From the cell containing the given text, extract its center point as (x, y) coordinate. 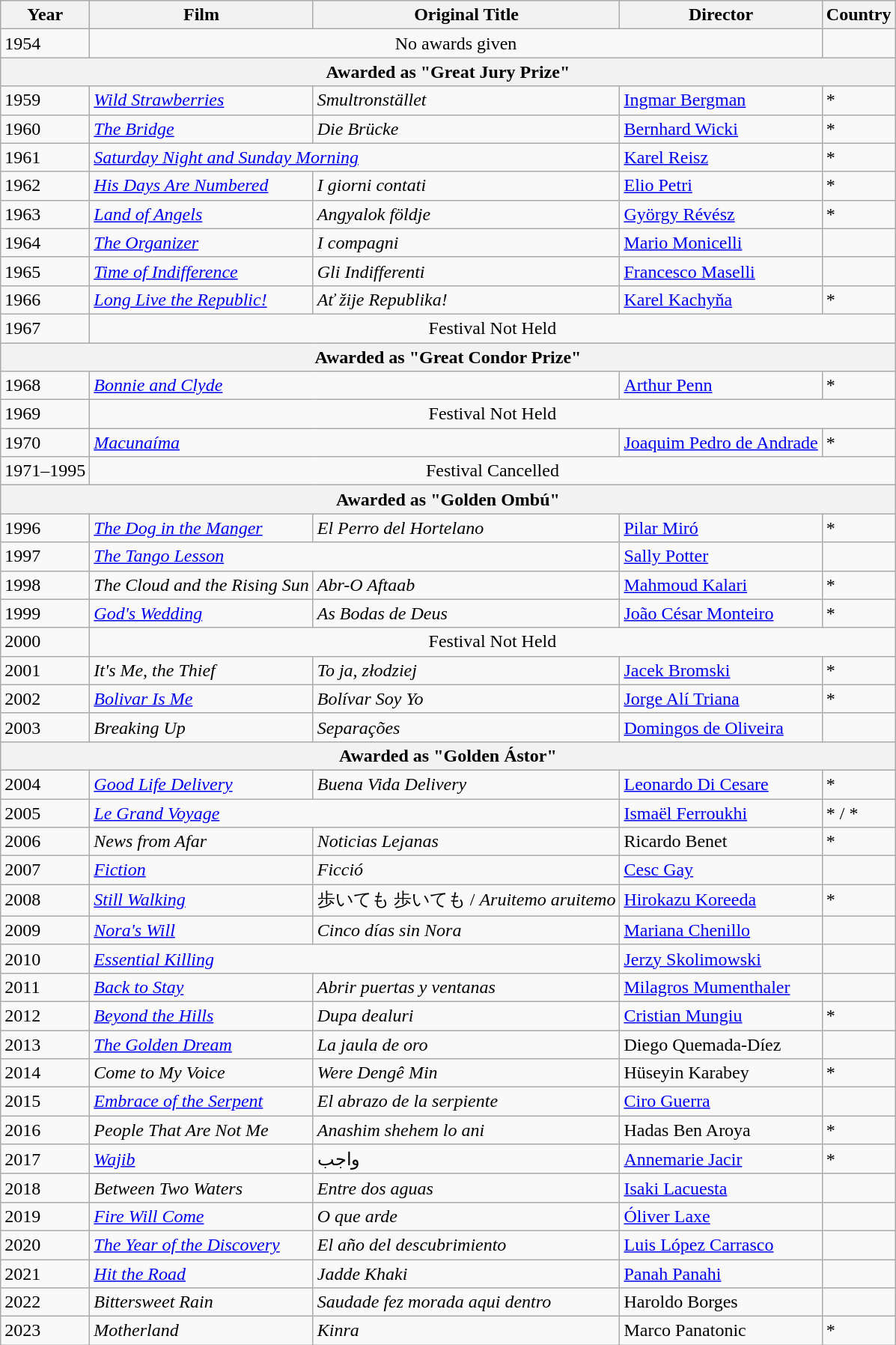
Fire Will Come (201, 1216)
Land of Angels (201, 214)
Ismaël Ferroukhi (721, 813)
La jaula de oro (466, 1045)
Cesc Gay (721, 870)
1960 (45, 129)
1998 (45, 585)
Bittersweet Rain (201, 1302)
Entre dos aguas (466, 1188)
2008 (45, 900)
João César Monteiro (721, 613)
2001 (45, 670)
O que arde (466, 1216)
2012 (45, 1015)
Festival Cancelled (493, 471)
Hüseyin Karabey (721, 1073)
Abr-O Aftaab (466, 585)
Saturday Night and Sunday Morning (355, 157)
Jorge Alí Triana (721, 699)
2021 (45, 1274)
Bolivar Is Me (201, 699)
Macunaíma (355, 443)
Sally Potter (721, 556)
Mariana Chenillo (721, 930)
György Révész (721, 214)
Anashim shehem lo ani (466, 1130)
El año del descubrimiento (466, 1245)
Separações (466, 727)
2015 (45, 1102)
Director (721, 15)
Le Grand Voyage (355, 813)
Between Two Waters (201, 1188)
2002 (45, 699)
2023 (45, 1331)
Abrir puertas y ventanas (466, 987)
Gli Indifferenti (466, 271)
Bolívar Soy Yo (466, 699)
Smultronstället (466, 100)
The Organizer (201, 243)
Bernhard Wicki (721, 129)
Joaquim Pedro de Andrade (721, 443)
2019 (45, 1216)
Ingmar Bergman (721, 100)
2017 (45, 1159)
1963 (45, 214)
The Dog in the Manger (201, 528)
1966 (45, 300)
Hirokazu Koreeda (721, 900)
Wild Strawberries (201, 100)
Jacek Bromski (721, 670)
As Bodas de Deus (466, 613)
Film (201, 15)
The Bridge (201, 129)
Milagros Mumenthaler (721, 987)
God's Wedding (201, 613)
Cristian Mungiu (721, 1015)
News from Afar (201, 842)
1964 (45, 243)
2022 (45, 1302)
Were Dengê Min (466, 1073)
The Year of the Discovery (201, 1245)
Leonardo Di Cesare (721, 784)
2003 (45, 727)
歩いても 歩いても / Aruitemo aruitemo (466, 900)
Jadde Khaki (466, 1274)
Ricardo Benet (721, 842)
1997 (45, 556)
Embrace of the Serpent (201, 1102)
Motherland (201, 1331)
1961 (45, 157)
1999 (45, 613)
1959 (45, 100)
Time of Indifference (201, 271)
Nora's Will (201, 930)
2013 (45, 1045)
Marco Panatonic (721, 1331)
It's Me, the Thief (201, 670)
The Golden Dream (201, 1045)
Wajib (201, 1159)
The Cloud and the Rising Sun (201, 585)
2000 (45, 642)
Long Live the Republic! (201, 300)
No awards given (456, 43)
Saudade fez morada aqui dentro (466, 1302)
Buena Vida Delivery (466, 784)
1969 (45, 414)
2018 (45, 1188)
Good Life Delivery (201, 784)
1968 (45, 386)
2011 (45, 987)
Kinra (466, 1331)
Ficció (466, 870)
Bonnie and Clyde (355, 386)
Jerzy Skolimowski (721, 959)
Francesco Maselli (721, 271)
Luis López Carrasco (721, 1245)
واجب (466, 1159)
Noticias Lejanas (466, 842)
Awarded as "Great Condor Prize" (448, 357)
1971–1995 (45, 471)
1967 (45, 328)
The Tango Lesson (355, 556)
Year (45, 15)
To ja, złodziej (466, 670)
2004 (45, 784)
Elio Petri (721, 186)
Angyalok földje (466, 214)
Isaki Lacuesta (721, 1188)
Hit the Road (201, 1274)
Karel Kachyňa (721, 300)
Breaking Up (201, 727)
Country (859, 15)
1954 (45, 43)
Die Brücke (466, 129)
2005 (45, 813)
Back to Stay (201, 987)
People That Are Not Me (201, 1130)
Awarded as "Golden Ástor" (448, 756)
Beyond the Hills (201, 1015)
Hadas Ben Aroya (721, 1130)
His Days Are Numbered (201, 186)
Come to My Voice (201, 1073)
Arthur Penn (721, 386)
2007 (45, 870)
Diego Quemada-Díez (721, 1045)
El Perro del Hortelano (466, 528)
2006 (45, 842)
Cinco días sin Nora (466, 930)
2010 (45, 959)
Awarded as "Golden Ombú" (448, 500)
Fiction (201, 870)
I giorni contati (466, 186)
1996 (45, 528)
Pilar Miró (721, 528)
Original Title (466, 15)
El abrazo de la serpiente (466, 1102)
Still Walking (201, 900)
1965 (45, 271)
1970 (45, 443)
1962 (45, 186)
Mahmoud Kalari (721, 585)
Mario Monicelli (721, 243)
2014 (45, 1073)
Panah Panahi (721, 1274)
* / * (859, 813)
2009 (45, 930)
2016 (45, 1130)
Domingos de Oliveira (721, 727)
I compagni (466, 243)
Haroldo Borges (721, 1302)
2020 (45, 1245)
Óliver Laxe (721, 1216)
Essential Killing (355, 959)
Ať žije Republika! (466, 300)
Dupa dealuri (466, 1015)
Ciro Guerra (721, 1102)
Karel Reisz (721, 157)
Awarded as "Great Jury Prize" (448, 72)
Annemarie Jacir (721, 1159)
